Find where the given text appears and provide that cell's center as [x, y] coordinate. 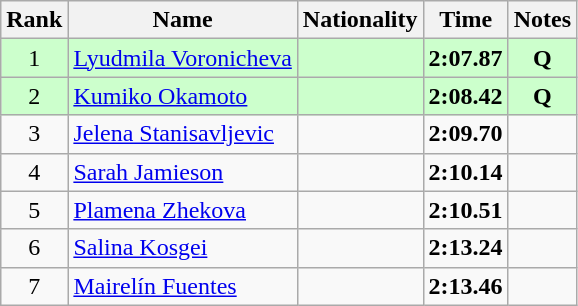
3 [34, 134]
2:07.87 [466, 58]
Jelena Stanisavljevic [182, 134]
6 [34, 248]
2:09.70 [466, 134]
Name [182, 20]
Notes [542, 20]
Time [466, 20]
1 [34, 58]
Rank [34, 20]
Kumiko Okamoto [182, 96]
2 [34, 96]
Plamena Zhekova [182, 210]
7 [34, 286]
2:08.42 [466, 96]
Lyudmila Voronicheva [182, 58]
Sarah Jamieson [182, 172]
Mairelín Fuentes [182, 286]
Salina Kosgei [182, 248]
4 [34, 172]
2:10.14 [466, 172]
Nationality [360, 20]
2:13.24 [466, 248]
2:10.51 [466, 210]
2:13.46 [466, 286]
5 [34, 210]
